Identify which cell holds the provided text, then report its [X, Y] central coordinate. 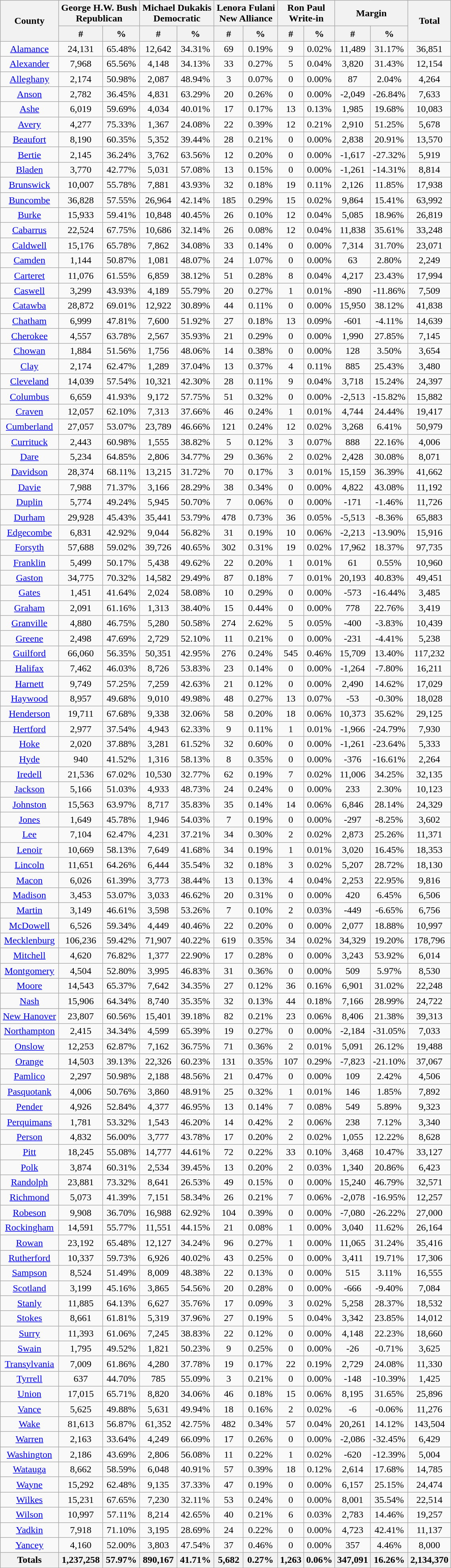
67.68% [121, 714]
5,919 [429, 154]
28,872 [81, 306]
8,814 [429, 170]
-16.95% [389, 1198]
3.50% [389, 351]
Burke [29, 215]
44.15% [196, 1228]
4,249 [158, 1439]
Bertie [29, 154]
3,654 [429, 351]
36.39% [389, 472]
Cherokee [29, 336]
61.06% [121, 1333]
4,160 [81, 1545]
8,406 [353, 1016]
Jones [29, 820]
8,717 [158, 804]
35.61% [389, 230]
31.70% [389, 245]
-26 [353, 1348]
32.14% [196, 230]
51.49% [121, 1273]
4,189 [158, 291]
39.13% [121, 1061]
55.09% [196, 1379]
18,532 [429, 1303]
2,253 [353, 880]
28.69% [196, 1530]
49.94% [196, 1409]
50,351 [158, 653]
-297 [353, 820]
48.73% [196, 789]
6,019 [81, 109]
51.92% [196, 321]
49.88% [121, 1409]
28,374 [81, 472]
1,990 [353, 336]
6,444 [158, 865]
0.60% [260, 744]
5,678 [429, 124]
276 [228, 653]
3,149 [81, 910]
4,880 [81, 623]
50.87% [121, 260]
53.83% [196, 668]
67.02% [121, 774]
-2,086 [353, 1439]
Currituck [29, 442]
65.71% [121, 1394]
12,057 [81, 411]
6,526 [81, 926]
47.54% [196, 1545]
888 [353, 442]
48.38% [196, 1273]
14,039 [81, 381]
61.86% [121, 1364]
27,000 [429, 1213]
Washington [29, 1454]
4,933 [158, 789]
Gaston [29, 578]
4,831 [158, 94]
Pasquotank [29, 1092]
17,029 [429, 683]
549 [353, 1107]
52.80% [121, 971]
10,960 [429, 563]
357 [353, 1545]
2,024 [158, 593]
66.09% [196, 1439]
-601 [353, 321]
4,599 [158, 1031]
42.75% [196, 1424]
2,415 [81, 1031]
14.46% [389, 1515]
1,055 [353, 1137]
New Hanover [29, 1016]
Sampson [29, 1273]
11,393 [81, 1333]
25 [228, 1092]
23.85% [389, 1318]
7,862 [158, 245]
59.41% [121, 215]
11,726 [429, 502]
0.55% [389, 563]
11,137 [429, 1530]
6,014 [429, 956]
7,600 [158, 321]
-31.05% [389, 1031]
41.52% [121, 759]
15,231 [81, 1500]
Lenora FulaniNew Alliance [246, 14]
3,340 [429, 1122]
40.46% [196, 926]
22,326 [158, 1061]
3,281 [158, 744]
7,259 [158, 683]
-6.65% [389, 910]
-8.36% [389, 517]
2,783 [353, 1515]
36,828 [81, 200]
Yadkin [29, 1530]
5,499 [81, 563]
22.16% [389, 442]
Randolph [29, 1182]
185 [228, 200]
274 [228, 623]
1,555 [158, 442]
3,199 [81, 1288]
7,930 [429, 729]
39.44% [196, 139]
20.86% [389, 1167]
48 [228, 699]
121 [228, 426]
6,026 [81, 880]
7,509 [429, 291]
43.08% [389, 487]
8,190 [81, 139]
52.00% [121, 1545]
63.56% [196, 154]
2,077 [353, 926]
11,838 [353, 230]
18.37% [389, 548]
23,192 [81, 1243]
37 [228, 1545]
28.99% [389, 1001]
2,186 [81, 1454]
2,087 [158, 79]
3,195 [158, 1530]
6,999 [81, 321]
6 [291, 1515]
40.65% [196, 548]
19.71% [389, 1258]
0.47% [260, 1076]
46.20% [196, 1122]
940 [81, 759]
22.23% [389, 1333]
-2,213 [353, 532]
40.02% [196, 1258]
347,091 [353, 1560]
23,881 [81, 1182]
7,892 [429, 1092]
8,001 [353, 1500]
34.35% [196, 986]
9,010 [158, 699]
28.72% [389, 865]
40.22% [196, 941]
1,821 [158, 1348]
38.40% [196, 608]
41.39% [121, 1198]
9,749 [81, 683]
12,257 [429, 1198]
6,859 [158, 276]
Mitchell [29, 956]
57.54% [121, 381]
1,425 [429, 1379]
7,649 [158, 850]
1,340 [353, 1167]
29,928 [81, 517]
2.80% [389, 260]
1,237,258 [81, 1560]
61.16% [121, 608]
46.62% [196, 895]
50.17% [121, 563]
4,822 [353, 487]
Perquimans [29, 1122]
42.63% [196, 683]
15,159 [353, 472]
Wilkes [29, 1500]
24,474 [429, 1485]
61.39% [121, 880]
Hoke [29, 744]
-890 [353, 291]
22,514 [429, 1500]
49.98% [196, 699]
-15.82% [389, 396]
24,722 [429, 1001]
31.65% [389, 1394]
28.29% [196, 487]
14,582 [158, 578]
9,135 [158, 1485]
23.43% [389, 276]
38.44% [196, 880]
109 [353, 1076]
3,268 [353, 426]
7,462 [81, 668]
8,740 [158, 1001]
Orange [29, 1061]
69 [228, 49]
42.14% [196, 200]
-21.10% [389, 1061]
69.01% [121, 306]
96 [228, 1243]
43.69% [121, 1454]
Davie [29, 487]
10,321 [158, 381]
Margin [371, 14]
Martin [29, 910]
57.11% [121, 1515]
15.41% [389, 200]
3.11% [389, 1273]
7,881 [158, 185]
32.11% [196, 1500]
619 [228, 941]
3,243 [353, 956]
2,249 [429, 260]
7,230 [158, 1500]
2.42% [389, 1076]
31.02% [389, 986]
4,504 [81, 971]
104 [228, 1213]
5,258 [353, 1303]
16,988 [158, 1213]
49 [228, 1182]
Bladen [29, 170]
51.25% [389, 124]
13,215 [158, 472]
Cumberland [29, 426]
62.10% [121, 411]
4,217 [353, 276]
-3.83% [389, 623]
-9.40% [389, 1288]
57.55% [121, 200]
64.85% [121, 457]
30.08% [389, 457]
17.68% [389, 1470]
14,012 [429, 1318]
6,756 [429, 910]
14,639 [429, 321]
8,820 [158, 1394]
Watauga [29, 1470]
15,240 [353, 1182]
46.79% [389, 1182]
3,468 [353, 1152]
54.03% [196, 820]
-1,966 [353, 729]
-14.31% [389, 170]
50.70% [196, 502]
65.78% [121, 245]
1,795 [81, 1348]
19,257 [429, 1515]
53.32% [121, 1122]
6.41% [389, 426]
9,172 [158, 396]
-449 [353, 910]
Madison [29, 895]
61.52% [196, 744]
-10.39% [389, 1379]
12.22% [389, 1137]
3,033 [158, 895]
Rutherford [29, 1258]
2,163 [81, 1439]
Lenoir [29, 850]
65.37% [121, 986]
Catawba [29, 306]
1,081 [158, 260]
3,342 [353, 1318]
10,007 [81, 185]
41.68% [196, 850]
39.45% [196, 1167]
23,071 [429, 245]
143,504 [429, 1424]
56.35% [121, 653]
Transylvania [29, 1364]
Pamlico [29, 1076]
Columbus [29, 396]
9,323 [429, 1107]
12,253 [81, 1046]
5,207 [353, 865]
56.00% [121, 1137]
48.07% [196, 260]
65,883 [429, 517]
-7,823 [353, 1061]
8,524 [81, 1273]
19.20% [389, 941]
26.53% [196, 1182]
55.79% [196, 291]
Macon [29, 880]
37.21% [196, 835]
Pender [29, 1107]
30.89% [196, 306]
2,838 [353, 139]
7,633 [429, 94]
-16.61% [389, 759]
19,488 [429, 1046]
40.83% [389, 578]
4,449 [158, 926]
8,957 [81, 699]
12,154 [429, 64]
35.93% [196, 336]
5,682 [228, 1560]
Chatham [29, 321]
Nash [29, 1001]
61 [353, 563]
49.52% [121, 1348]
19,711 [81, 714]
39,726 [158, 548]
11,076 [81, 276]
37.04% [196, 366]
1,377 [158, 956]
8,195 [353, 1394]
11,192 [429, 487]
35 [228, 804]
County [29, 21]
5,238 [429, 638]
57.75% [196, 396]
36,851 [429, 49]
62.48% [121, 1485]
1.85% [389, 1092]
Ron PaulWrite-in [306, 14]
5,166 [81, 789]
11,006 [353, 774]
28.37% [389, 1303]
Cleveland [29, 381]
35,416 [429, 1243]
60.56% [121, 1016]
63,992 [429, 200]
2,498 [81, 638]
-16.44% [389, 593]
2,614 [353, 1470]
97,735 [429, 548]
61.55% [121, 276]
Totals [29, 1560]
44.70% [121, 1379]
1,367 [158, 124]
76.82% [121, 956]
7,145 [429, 336]
71 [228, 1046]
3,874 [81, 1167]
33,127 [429, 1152]
81,613 [81, 1424]
41.64% [121, 593]
17,306 [429, 1258]
53.92% [389, 956]
49.62% [196, 563]
37.66% [196, 411]
34.06% [196, 1394]
75.33% [121, 124]
3,625 [429, 1348]
41,662 [429, 472]
1,946 [158, 820]
46.66% [196, 426]
Michael DukakisDemocratic [177, 14]
34.31% [196, 49]
George H.W. BushRepublican [99, 14]
890,167 [158, 1560]
-2,184 [353, 1031]
49.24% [121, 502]
Carteret [29, 276]
2,020 [81, 744]
35.76% [196, 1303]
-0.71% [389, 1348]
62 [228, 774]
Avery [29, 124]
59.42% [121, 941]
52.10% [196, 638]
3,166 [158, 487]
18.88% [389, 926]
Gates [29, 593]
15,950 [353, 306]
10,669 [81, 850]
40.01% [196, 109]
14,785 [429, 1470]
Warren [29, 1439]
37,067 [429, 1061]
106,236 [81, 941]
42.30% [196, 381]
29.49% [196, 578]
478 [228, 517]
23,807 [81, 1016]
Beaufort [29, 139]
7,166 [353, 1001]
36.45% [121, 94]
31.17% [389, 49]
-0.30% [389, 699]
63.97% [121, 804]
-26.22% [389, 1213]
Johnston [29, 804]
50,979 [429, 426]
45.16% [121, 1288]
Lincoln [29, 865]
22,524 [81, 230]
Durham [29, 517]
67.75% [121, 230]
14,777 [158, 1152]
59.02% [121, 548]
62.92% [196, 1213]
McDowell [29, 926]
34.24% [196, 1243]
-620 [353, 1454]
6,926 [158, 1258]
59.34% [121, 926]
Wake [29, 1424]
32,571 [429, 1182]
Yancey [29, 1545]
6,627 [158, 1303]
63.78% [121, 336]
14,543 [81, 986]
2,297 [81, 1076]
2,126 [353, 185]
8,726 [158, 668]
45.43% [121, 517]
Iredell [29, 774]
48.91% [196, 1092]
2,782 [81, 94]
47 [228, 1485]
9,908 [81, 1213]
Wayne [29, 1485]
Moore [29, 986]
12,642 [158, 49]
21,536 [81, 774]
-2,049 [353, 94]
Onslow [29, 1046]
58.59% [121, 1470]
53 [228, 1500]
38 [228, 487]
42.77% [121, 170]
1,289 [158, 366]
11.85% [389, 185]
62.87% [121, 1046]
5,319 [158, 1318]
7,918 [81, 1530]
-400 [353, 623]
5,031 [158, 170]
146 [353, 1092]
178,796 [429, 941]
5,234 [81, 457]
Davidson [29, 472]
32.77% [196, 774]
44.61% [196, 1152]
0.30% [260, 835]
16.45% [389, 850]
5,352 [158, 139]
509 [353, 971]
19.68% [389, 109]
26,164 [429, 1228]
5.89% [389, 1107]
Surry [29, 1333]
131 [228, 1061]
24,131 [81, 49]
-573 [353, 593]
52.84% [121, 1107]
11,489 [353, 49]
-666 [353, 1288]
8,071 [429, 457]
15,906 [81, 1001]
8,628 [429, 1137]
Polk [29, 1167]
2,091 [81, 608]
2.62% [260, 623]
40.91% [196, 1470]
37.88% [121, 744]
4,723 [353, 1530]
1,756 [158, 351]
5.97% [389, 971]
6,831 [81, 532]
4,506 [429, 1076]
2,977 [81, 729]
25.26% [389, 835]
545 [291, 653]
12,127 [158, 1243]
Northampton [29, 1031]
73.32% [121, 1182]
3,995 [158, 971]
10,373 [353, 714]
82 [228, 1016]
42.41% [389, 1530]
-8.25% [389, 820]
24,397 [429, 381]
38.83% [196, 1333]
46.61% [121, 910]
2,567 [158, 336]
67.65% [121, 1500]
Pitt [29, 1152]
6,901 [353, 986]
35.62% [389, 714]
12,922 [158, 306]
Montgomery [29, 971]
34,329 [353, 941]
19,417 [429, 411]
71.37% [121, 487]
Buncombe [29, 200]
32.06% [196, 714]
6.45% [389, 895]
3,860 [158, 1092]
7,104 [81, 835]
2,910 [353, 124]
5,631 [158, 1409]
1,649 [81, 820]
34.08% [196, 245]
9,338 [158, 714]
11,651 [81, 865]
70.32% [121, 578]
41,838 [429, 306]
47.69% [121, 638]
43 [228, 1258]
10,848 [158, 215]
Henderson [29, 714]
7,313 [158, 411]
15,563 [81, 804]
15,933 [81, 215]
13,570 [429, 139]
5,438 [158, 563]
Tyrrell [29, 1379]
17,938 [429, 185]
6,048 [158, 1470]
4,277 [81, 124]
40 [228, 1515]
3,718 [353, 381]
0.44% [260, 608]
14.62% [389, 683]
Franklin [29, 563]
56.08% [196, 1454]
Union [29, 1394]
4.46% [389, 1545]
8,009 [158, 1273]
68.11% [121, 472]
885 [353, 366]
5,085 [353, 215]
4,231 [158, 835]
61.81% [121, 1318]
Chowan [29, 351]
43.78% [196, 1137]
1,543 [158, 1122]
15,401 [158, 1016]
22,248 [429, 986]
-6 [353, 1409]
117,232 [429, 653]
1,451 [81, 593]
34.77% [196, 457]
10,686 [158, 230]
55.08% [121, 1152]
Jackson [29, 789]
6,157 [353, 1485]
11,371 [429, 835]
33,248 [429, 230]
-148 [353, 1379]
57.08% [196, 170]
4,557 [81, 336]
26.12% [389, 1046]
7,009 [81, 1364]
Clay [29, 366]
15.24% [389, 381]
34.13% [196, 64]
14,591 [81, 1228]
3,598 [158, 910]
14,503 [81, 1061]
3,820 [353, 64]
53.79% [196, 517]
18,353 [429, 850]
38.82% [196, 442]
64.34% [121, 1001]
49,451 [429, 578]
65.56% [121, 64]
5,625 [81, 1409]
63 [353, 260]
17,962 [353, 548]
-4.41% [389, 638]
55.78% [121, 185]
Haywood [29, 699]
37.54% [121, 729]
-13.90% [389, 532]
Forsyth [29, 548]
26,819 [429, 215]
42.65% [196, 1515]
11,276 [429, 1409]
-5,513 [353, 517]
5,073 [81, 1198]
Caswell [29, 291]
31.24% [389, 1243]
7,314 [353, 245]
-171 [353, 502]
42.92% [121, 532]
Scotland [29, 1288]
3,762 [158, 154]
Greene [29, 638]
Total [429, 21]
-11.86% [389, 291]
39,313 [429, 1016]
31.43% [389, 64]
0.73% [260, 517]
482 [228, 1424]
Cabarrus [29, 230]
46.75% [121, 623]
56.82% [196, 532]
4,943 [158, 729]
8,662 [81, 1470]
20,193 [353, 578]
66,060 [81, 653]
Halifax [29, 668]
Stokes [29, 1318]
7,033 [429, 1031]
42.95% [196, 653]
1,985 [353, 109]
31.72% [196, 472]
Hertford [29, 729]
5,333 [429, 744]
25,896 [429, 1394]
11.62% [389, 1228]
58.34% [196, 1198]
47.81% [121, 321]
1,781 [81, 1122]
7,988 [81, 487]
8,214 [158, 1515]
7,968 [81, 64]
420 [353, 895]
-231 [353, 638]
-7.80% [389, 668]
22.76% [389, 608]
1,263 [291, 1560]
41.93% [121, 396]
8,641 [158, 1182]
10,530 [158, 774]
Richmond [29, 1198]
36.75% [196, 1046]
37.33% [196, 1485]
48.56% [196, 1076]
54.56% [196, 1288]
2,145 [81, 154]
10,439 [429, 623]
57.25% [121, 683]
37.78% [196, 1364]
70 [228, 472]
785 [158, 1379]
6,506 [429, 895]
Ashe [29, 109]
8,530 [429, 971]
72 [228, 1152]
Vance [29, 1409]
3,602 [429, 820]
6,659 [81, 396]
8,000 [429, 1545]
40.45% [196, 215]
36.24% [121, 154]
3,299 [81, 291]
18,245 [81, 1152]
1.07% [260, 260]
1,316 [158, 759]
-27.32% [389, 154]
9,864 [353, 200]
8,661 [81, 1318]
57.97% [121, 1560]
6,423 [429, 1167]
7,245 [158, 1333]
60.23% [196, 1061]
302 [228, 548]
39.18% [196, 1016]
16,211 [429, 668]
-1.46% [389, 502]
3,453 [81, 895]
17,015 [81, 1394]
3,411 [353, 1258]
51.03% [121, 789]
Graham [29, 608]
14.12% [389, 1424]
10.47% [389, 1152]
34.25% [389, 774]
Rowan [29, 1243]
58.08% [196, 593]
Stanly [29, 1303]
Duplin [29, 502]
11,885 [81, 1303]
46.95% [196, 1107]
2,264 [429, 759]
Edgecombe [29, 532]
238 [353, 1122]
7,151 [158, 1198]
3,803 [158, 1545]
Craven [29, 411]
22.90% [196, 956]
4,034 [158, 109]
-376 [353, 759]
15,709 [353, 653]
1,884 [81, 351]
4,744 [353, 411]
34.34% [121, 1031]
6,429 [429, 1439]
-2,078 [353, 1198]
20,261 [353, 1424]
24,329 [429, 804]
59.73% [121, 1258]
-7,080 [353, 1213]
2,534 [158, 1167]
13.40% [389, 653]
61,352 [158, 1424]
5,091 [353, 1046]
64.13% [121, 1303]
20.91% [389, 139]
48.06% [196, 351]
5,004 [429, 1454]
15,292 [81, 1485]
50.23% [196, 1348]
27,057 [81, 426]
55.77% [121, 1228]
2,428 [353, 457]
46.03% [121, 668]
Rockingham [29, 1228]
60.98% [121, 442]
7.12% [389, 1122]
4,926 [81, 1107]
5,945 [158, 502]
Hyde [29, 759]
128 [353, 351]
-53 [353, 699]
3,419 [429, 608]
22.95% [389, 880]
-2,513 [353, 396]
9,816 [429, 880]
11,065 [353, 1243]
26,964 [158, 200]
41.71% [196, 1560]
71,907 [158, 941]
2,134,370 [429, 1560]
11,551 [158, 1228]
0.38% [260, 351]
33.64% [121, 1439]
-12.39% [389, 1454]
34,775 [81, 578]
4,620 [81, 956]
7,162 [158, 1046]
1,144 [81, 260]
18.96% [389, 215]
25.43% [389, 366]
Caldwell [29, 245]
7,642 [158, 986]
18,660 [429, 1333]
16.26% [389, 1560]
-0.06% [389, 1409]
Dare [29, 457]
0.42% [260, 1122]
637 [81, 1379]
1,313 [158, 608]
35.35% [196, 1001]
36.70% [121, 1213]
60.35% [121, 139]
50.76% [121, 1092]
49.68% [121, 699]
25.15% [389, 1485]
45.78% [121, 820]
Guilford [29, 653]
3,773 [158, 880]
57,688 [81, 548]
59.69% [121, 109]
18,130 [429, 865]
50.58% [196, 623]
Alamance [29, 49]
4,832 [81, 1137]
Mecklenburg [29, 941]
Swain [29, 1348]
46.83% [196, 971]
233 [353, 789]
-32.45% [389, 1439]
Harnett [29, 683]
35,441 [158, 517]
3,020 [353, 850]
5,774 [81, 502]
24.44% [389, 411]
51.56% [121, 351]
10,083 [429, 109]
4,377 [158, 1107]
15,882 [429, 396]
0.37% [260, 366]
29 [228, 457]
3,485 [429, 593]
37.96% [196, 1318]
107 [291, 1061]
10,123 [429, 789]
Brunswick [29, 185]
2,188 [158, 1076]
2,490 [353, 683]
17,994 [429, 276]
15,176 [81, 245]
64.26% [121, 865]
Alleghany [29, 79]
3,777 [158, 1137]
Alexander [29, 64]
71.10% [121, 1530]
56.87% [121, 1424]
Camden [29, 260]
2.04% [389, 79]
-4.11% [389, 321]
Granville [29, 623]
62.33% [196, 729]
-23.64% [389, 744]
4,280 [158, 1364]
3,865 [158, 1288]
Anson [29, 94]
3,480 [429, 366]
2,443 [81, 442]
Lee [29, 835]
28.14% [389, 804]
3,040 [353, 1228]
6,846 [353, 804]
21.38% [389, 1016]
53.26% [196, 910]
-1,617 [353, 154]
60.31% [121, 1167]
23,789 [158, 426]
9,044 [158, 532]
7,084 [429, 1288]
-1,264 [353, 668]
63.29% [196, 94]
Person [29, 1137]
16,555 [429, 1273]
58 [228, 714]
4,264 [429, 79]
32,135 [429, 774]
Wilson [29, 1515]
29,125 [429, 714]
5,280 [158, 623]
11,330 [429, 1364]
65.39% [196, 1031]
18,028 [429, 699]
2.30% [389, 789]
778 [353, 608]
15,916 [429, 532]
-26.84% [389, 94]
-24.79% [389, 729]
3,770 [81, 170]
515 [353, 1273]
Robeson [29, 1213]
35.83% [196, 804]
48.94% [196, 79]
10,337 [81, 1258]
27.85% [389, 336]
2,873 [353, 835]
